Detect which cell encompasses the target text, then output its [X, Y] center coordinate. 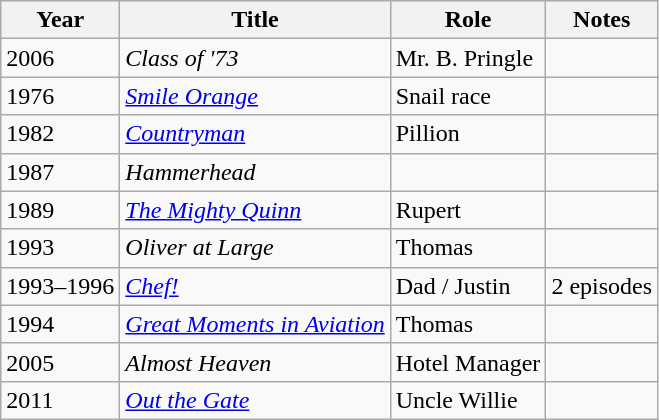
Great Moments in Aviation [255, 324]
Year [60, 20]
Oliver at Large [255, 248]
Out the Gate [255, 400]
1982 [60, 134]
Snail race [468, 96]
2005 [60, 362]
1993 [60, 248]
Class of '73 [255, 58]
1976 [60, 96]
Pillion [468, 134]
The Mighty Quinn [255, 210]
2006 [60, 58]
1987 [60, 172]
1993–1996 [60, 286]
Rupert [468, 210]
1994 [60, 324]
Smile Orange [255, 96]
Dad / Justin [468, 286]
1989 [60, 210]
Hotel Manager [468, 362]
Role [468, 20]
Almost Heaven [255, 362]
Chef! [255, 286]
Countryman [255, 134]
Uncle Willie [468, 400]
2 episodes [602, 286]
2011 [60, 400]
Notes [602, 20]
Title [255, 20]
Mr. B. Pringle [468, 58]
Hammerhead [255, 172]
